Find where the given text appears and provide that cell's center as (x, y) coordinate. 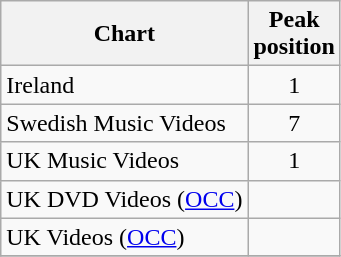
Peakposition (294, 34)
Chart (124, 34)
UK DVD Videos (OCC) (124, 199)
UK Videos (OCC) (124, 237)
UK Music Videos (124, 161)
Swedish Music Videos (124, 123)
Ireland (124, 85)
7 (294, 123)
